Return (x, y) of the center of cell containing provided text 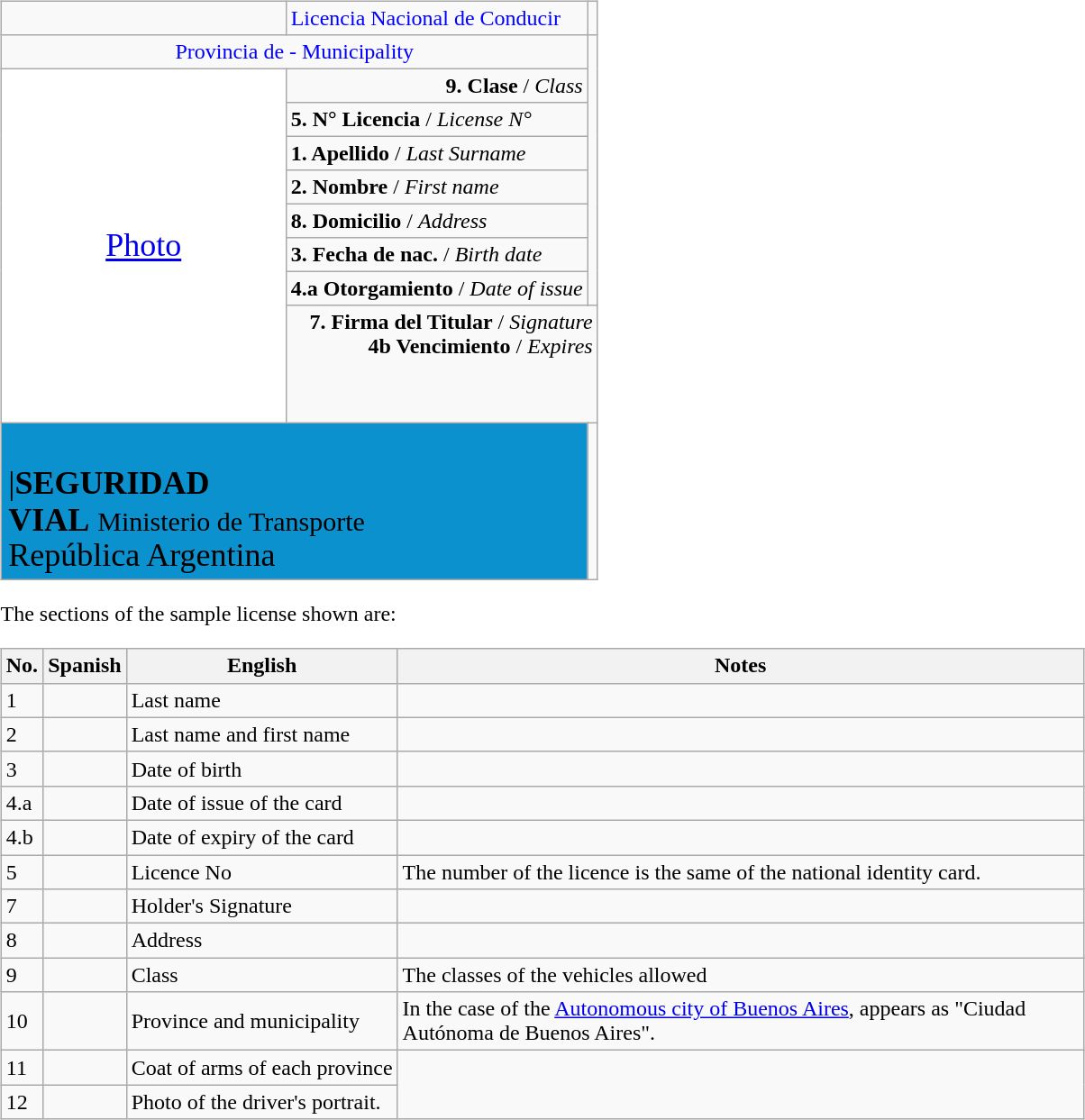
4.a Otorgamiento / Date of issue (436, 288)
2. Nombre / First name (436, 187)
Photo of the driver's portrait. (261, 1102)
Class (261, 975)
The number of the licence is the same of the national identity card. (741, 871)
Address (261, 941)
5 (22, 871)
Notes (741, 666)
1. Apellido / Last Surname (436, 153)
7 (22, 906)
3 (22, 769)
10 (22, 1022)
12 (22, 1102)
Spanish (85, 666)
Photo (143, 245)
Last name and first name (261, 734)
The classes of the vehicles allowed (741, 975)
8 (22, 941)
Licencia Nacional de Conducir (436, 18)
Provincia de - Municipality (294, 52)
Holder's Signature (261, 906)
1 (22, 700)
Province and municipality (261, 1022)
5. N° Licencia / License N° (436, 119)
Coat of arms of each province (261, 1068)
Date of birth (261, 769)
7. Firma del Titular / Signature 4b Vencimiento / Expires (442, 364)
Date of issue of the card (261, 803)
9 (22, 975)
3. Fecha de nac. / Birth date (436, 254)
Date of expiry of the card (261, 837)
No. (22, 666)
8. Domicilio / Address (436, 220)
Licence No (261, 871)
|SEGURIDAD VIAL Ministerio de Transporte República Argentina (294, 501)
9. Clase / Class (436, 85)
English (261, 666)
In the case of the Autonomous city of Buenos Aires, appears as "Ciudad Autónoma de Buenos Aires". (741, 1022)
4.a (22, 803)
11 (22, 1068)
Last name (261, 700)
2 (22, 734)
4.b (22, 837)
